From the cell containing the given text, extract its center point as (X, Y) coordinate. 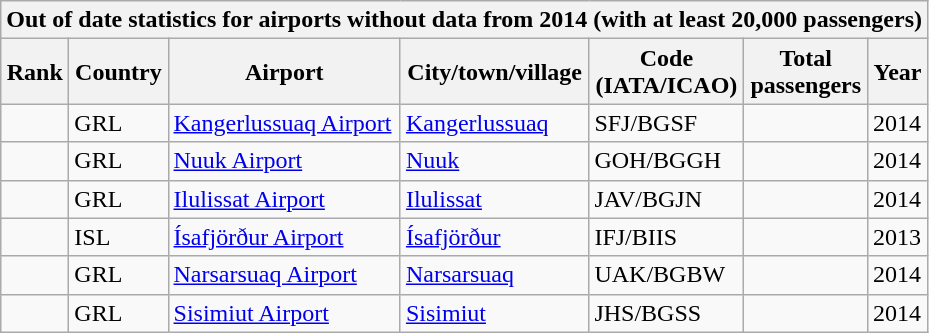
SFJ/BGSF (666, 123)
UAK/BGBW (666, 275)
Kangerlussuaq (494, 123)
Kangerlussuaq Airport (284, 123)
IFJ/BIIS (666, 237)
Totalpassengers (806, 72)
Airport (284, 72)
Narsarsuaq Airport (284, 275)
Ilulissat (494, 199)
2013 (897, 237)
City/town/village (494, 72)
Code(IATA/ICAO) (666, 72)
Sisimiut Airport (284, 313)
Nuuk Airport (284, 161)
Ísafjörður Airport (284, 237)
Ísafjörður (494, 237)
Narsarsuaq (494, 275)
Out of date statistics for airports without data from 2014 (with at least 20,000 passengers) (464, 20)
JHS/BGSS (666, 313)
Nuuk (494, 161)
GOH/BGGH (666, 161)
ISL (118, 237)
JAV/BGJN (666, 199)
Ilulissat Airport (284, 199)
Rank (35, 72)
Country (118, 72)
Year (897, 72)
Sisimiut (494, 313)
